Extract the (X, Y) coordinate from the center of the cell holding the provided text.  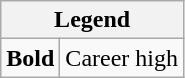
Legend (92, 20)
Career high (122, 58)
Bold (30, 58)
